Find where the given text appears and provide that cell's center as (x, y) coordinate. 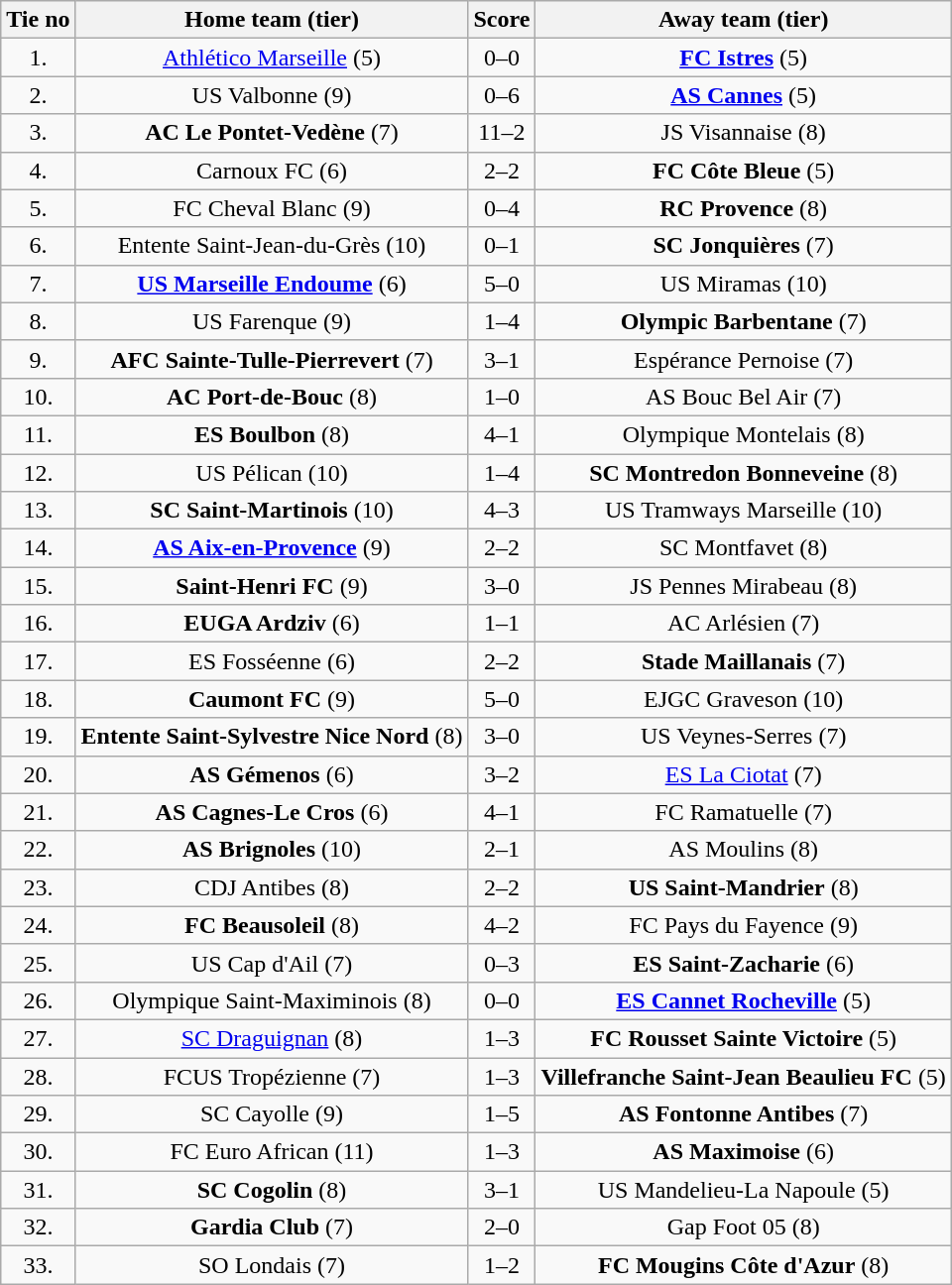
Score (502, 20)
Gap Foot 05 (8) (744, 1227)
US Veynes-Serres (7) (744, 737)
US Tramways Marseille (10) (744, 511)
SC Cayolle (9) (272, 1114)
SC Montfavet (8) (744, 548)
Stade Maillanais (7) (744, 661)
6. (38, 246)
US Marseille Endoume (6) (272, 284)
1–1 (502, 624)
US Miramas (10) (744, 284)
ES Saint-Zacharie (6) (744, 963)
US Mandelieu-La Napoule (5) (744, 1190)
10. (38, 397)
3–2 (502, 774)
AFC Sainte-Tulle-Pierrevert (7) (272, 359)
JS Pennes Mirabeau (8) (744, 586)
AC Le Pontet-Vedène (7) (272, 133)
Espérance Pernoise (7) (744, 359)
JS Visannaise (8) (744, 133)
EUGA Ardziv (6) (272, 624)
Away team (tier) (744, 20)
29. (38, 1114)
5. (38, 208)
3. (38, 133)
4. (38, 171)
2. (38, 95)
23. (38, 887)
FC Rousset Sainte Victoire (5) (744, 1038)
1. (38, 58)
31. (38, 1190)
4–2 (502, 925)
FC Côte Bleue (5) (744, 171)
US Saint-Mandrier (8) (744, 887)
2–0 (502, 1227)
19. (38, 737)
1–2 (502, 1265)
1–0 (502, 397)
AS Cagnes-Le Cros (6) (272, 812)
FC Beausoleil (8) (272, 925)
US Pélican (10) (272, 473)
Olympic Barbentane (7) (744, 321)
AS Bouc Bel Air (7) (744, 397)
AS Aix-en-Provence (9) (272, 548)
12. (38, 473)
14. (38, 548)
ES Fosséenne (6) (272, 661)
US Farenque (9) (272, 321)
AS Cannes (5) (744, 95)
Entente Saint-Jean-du-Grès (10) (272, 246)
13. (38, 511)
AS Fontonne Antibes (7) (744, 1114)
0–1 (502, 246)
SC Cogolin (8) (272, 1190)
17. (38, 661)
ES La Ciotat (7) (744, 774)
20. (38, 774)
AC Port-de-Bouc (8) (272, 397)
0–3 (502, 963)
RC Provence (8) (744, 208)
CDJ Antibes (8) (272, 887)
26. (38, 1000)
SC Draguignan (8) (272, 1038)
Olympique Saint-Maximinois (8) (272, 1000)
25. (38, 963)
0–6 (502, 95)
Carnoux FC (6) (272, 171)
FC Pays du Fayence (9) (744, 925)
FC Ramatuelle (7) (744, 812)
Olympique Montelais (8) (744, 434)
FCUS Tropézienne (7) (272, 1076)
FC Cheval Blanc (9) (272, 208)
28. (38, 1076)
AS Maximoise (6) (744, 1152)
US Cap d'Ail (7) (272, 963)
33. (38, 1265)
16. (38, 624)
22. (38, 850)
Villefranche Saint-Jean Beaulieu FC (5) (744, 1076)
SO Londais (7) (272, 1265)
27. (38, 1038)
Tie no (38, 20)
FC Euro African (11) (272, 1152)
Entente Saint-Sylvestre Nice Nord (8) (272, 737)
11. (38, 434)
SC Montredon Bonneveine (8) (744, 473)
ES Cannet Rocheville (5) (744, 1000)
Home team (tier) (272, 20)
AC Arlésien (7) (744, 624)
4–3 (502, 511)
18. (38, 699)
15. (38, 586)
Saint-Henri FC (9) (272, 586)
AS Brignoles (10) (272, 850)
SC Jonquières (7) (744, 246)
FC Mougins Côte d'Azur (8) (744, 1265)
11–2 (502, 133)
9. (38, 359)
EJGC Graveson (10) (744, 699)
32. (38, 1227)
FC Istres (5) (744, 58)
Caumont FC (9) (272, 699)
Athlético Marseille (5) (272, 58)
AS Gémenos (6) (272, 774)
24. (38, 925)
30. (38, 1152)
7. (38, 284)
1–5 (502, 1114)
8. (38, 321)
ES Boulbon (8) (272, 434)
0–4 (502, 208)
21. (38, 812)
SC Saint-Martinois (10) (272, 511)
US Valbonne (9) (272, 95)
AS Moulins (8) (744, 850)
2–1 (502, 850)
Gardia Club (7) (272, 1227)
